Provide the (x, y) coordinate of the cell's center where the given text is located.  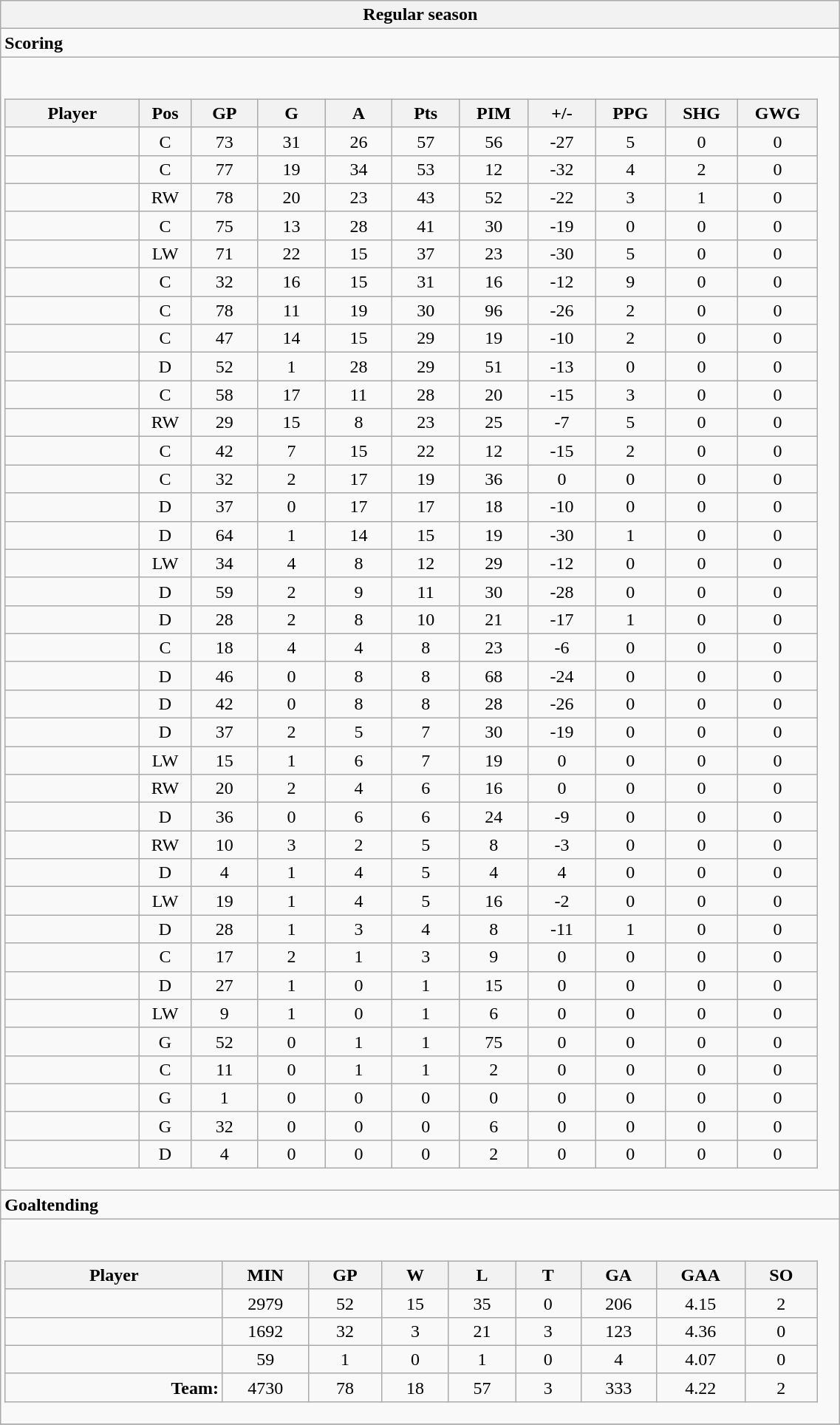
96 (494, 310)
64 (225, 535)
71 (225, 254)
77 (225, 169)
1692 (265, 1331)
43 (426, 197)
-11 (561, 929)
41 (426, 225)
46 (225, 676)
Team: (114, 1387)
MIN (265, 1275)
PIM (494, 113)
25 (494, 423)
2979 (265, 1303)
-22 (561, 197)
56 (494, 141)
-24 (561, 676)
Regular season (420, 15)
GAA (700, 1275)
-3 (561, 845)
W (415, 1275)
-13 (561, 367)
Pos (165, 113)
Pts (426, 113)
4.15 (700, 1303)
47 (225, 339)
A (359, 113)
4.36 (700, 1331)
123 (618, 1331)
-2 (561, 901)
13 (291, 225)
L (482, 1275)
SO (781, 1275)
4.07 (700, 1359)
-6 (561, 647)
-27 (561, 141)
27 (225, 985)
35 (482, 1303)
-32 (561, 169)
-9 (561, 817)
51 (494, 367)
PPG (631, 113)
SHG (702, 113)
333 (618, 1387)
4.22 (700, 1387)
206 (618, 1303)
68 (494, 676)
GWG (777, 113)
53 (426, 169)
GA (618, 1275)
4730 (265, 1387)
-7 (561, 423)
T (548, 1275)
58 (225, 395)
73 (225, 141)
Player MIN GP W L T GA GAA SO 2979 52 15 35 0 206 4.15 2 1692 32 3 21 3 123 4.36 0 59 1 0 1 0 4 4.07 0 Team: 4730 78 18 57 3 333 4.22 2 (420, 1322)
24 (494, 817)
+/- (561, 113)
Goaltending (420, 1205)
-17 (561, 619)
-28 (561, 591)
Scoring (420, 43)
26 (359, 141)
